From the cell containing the given text, extract its center point as (X, Y) coordinate. 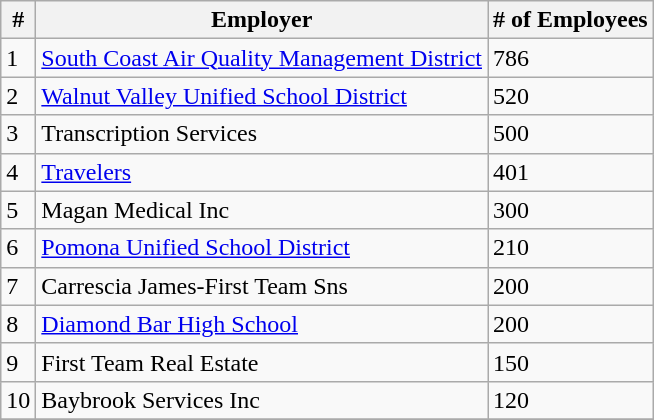
500 (571, 134)
Transcription Services (262, 134)
Carrescia James-First Team Sns (262, 286)
South Coast Air Quality Management District (262, 58)
# of Employees (571, 20)
9 (18, 362)
8 (18, 324)
# (18, 20)
520 (571, 96)
Pomona Unified School District (262, 248)
401 (571, 172)
Baybrook Services Inc (262, 400)
210 (571, 248)
Employer (262, 20)
3 (18, 134)
120 (571, 400)
6 (18, 248)
150 (571, 362)
First Team Real Estate (262, 362)
7 (18, 286)
10 (18, 400)
4 (18, 172)
2 (18, 96)
Magan Medical Inc (262, 210)
786 (571, 58)
Travelers (262, 172)
300 (571, 210)
1 (18, 58)
5 (18, 210)
Walnut Valley Unified School District (262, 96)
Diamond Bar High School (262, 324)
